Return (x, y) of the center of cell containing provided text 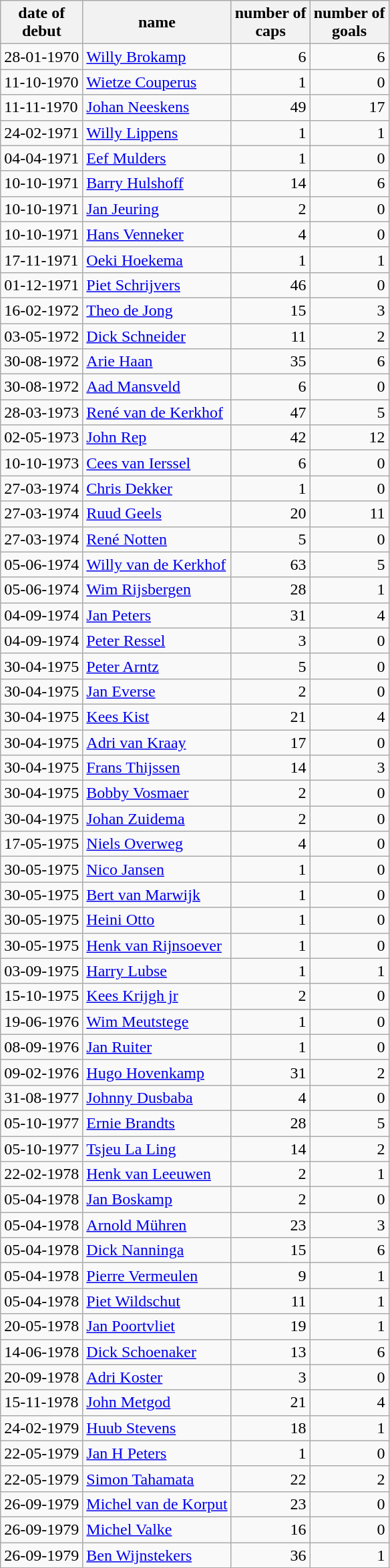
René Notten (157, 539)
28-03-1973 (41, 412)
17-05-1975 (41, 844)
22-02-1978 (41, 1174)
Michel van de Korput (157, 1504)
28-01-1970 (41, 57)
49 (270, 107)
date ofdebut (41, 23)
16-02-1972 (41, 310)
Henk van Leeuwen (157, 1174)
Frans Thijssen (157, 768)
Dick Schneider (157, 336)
Dick Nanninga (157, 1250)
11-11-1970 (41, 107)
01-12-1971 (41, 285)
John Rep (157, 438)
12 (349, 438)
Niels Overweg (157, 844)
Peter Arntz (157, 666)
20 (270, 514)
Henk van Rijnsoever (157, 945)
Tsjeu La Ling (157, 1148)
Kees Kist (157, 717)
Jan Peters (157, 615)
Eef Mulders (157, 158)
Wietze Couperus (157, 82)
10-10-1973 (41, 463)
Barry Hulshoff (157, 183)
Willy van de Kerkhof (157, 564)
36 (270, 1555)
Johan Zuidema (157, 819)
16 (270, 1529)
Michel Valke (157, 1529)
31-08-1977 (41, 1098)
15-11-1978 (41, 1403)
Willy Lippens (157, 133)
Johnny Dusbaba (157, 1098)
Jan Jeuring (157, 209)
Peter Ressel (157, 641)
02-05-1973 (41, 438)
Ben Wijnstekers (157, 1555)
15-10-1975 (41, 996)
Pierre Vermeulen (157, 1276)
Simon Tahamata (157, 1479)
09-02-1976 (41, 1072)
24-02-1971 (41, 133)
Jan H Peters (157, 1453)
Johan Neeskens (157, 107)
Dick Schoenaker (157, 1352)
14-06-1978 (41, 1352)
Kees Krijgh jr (157, 996)
63 (270, 564)
Nico Jansen (157, 869)
Piet Wildschut (157, 1301)
19-06-1976 (41, 1022)
John Metgod (157, 1403)
46 (270, 285)
Jan Ruiter (157, 1047)
Adri Koster (157, 1377)
9 (270, 1276)
20-09-1978 (41, 1377)
Arnold Mühren (157, 1225)
Jan Everse (157, 691)
Oeki Hoekema (157, 260)
Cees van Ierssel (157, 463)
35 (270, 362)
Ernie Brandts (157, 1123)
Huub Stevens (157, 1428)
Hugo Hovenkamp (157, 1072)
Bert van Marwijk (157, 895)
René van de Kerkhof (157, 412)
Bobby Vosmaer (157, 793)
number ofgoals (349, 23)
Willy Brokamp (157, 57)
42 (270, 438)
Arie Haan (157, 362)
name (157, 23)
Jan Poortvliet (157, 1326)
13 (270, 1352)
47 (270, 412)
Ruud Geels (157, 514)
Aad Mansveld (157, 387)
Heini Otto (157, 920)
number ofcaps (270, 23)
Harry Lubse (157, 971)
08-09-1976 (41, 1047)
17-11-1971 (41, 260)
Jan Boskamp (157, 1200)
Wim Rijsbergen (157, 590)
04-04-1971 (41, 158)
Piet Schrijvers (157, 285)
Chris Dekker (157, 488)
11-10-1970 (41, 82)
03-09-1975 (41, 971)
03-05-1972 (41, 336)
24-02-1979 (41, 1428)
22 (270, 1479)
Adri van Kraay (157, 743)
19 (270, 1326)
20-05-1978 (41, 1326)
Wim Meutstege (157, 1022)
Theo de Jong (157, 310)
Hans Venneker (157, 234)
18 (270, 1428)
